Scan for the cell matching the given text and deliver its (X, Y) coordinate at center. 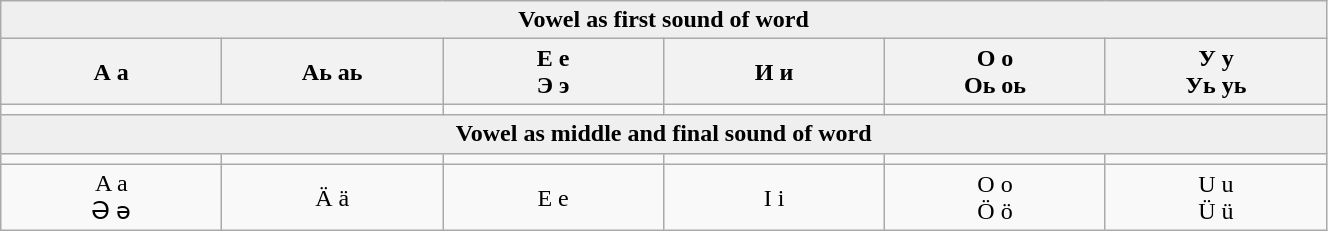
O oÖ ö (996, 198)
Аь аь (332, 72)
I i (774, 198)
A aƏ ə (112, 198)
Ä ä (332, 198)
У уУь уь (1216, 72)
Е еЭ э (554, 72)
О оОь оь (996, 72)
А а (112, 72)
E e (554, 198)
Vowel as middle and final sound of word (664, 134)
Vowel as first sound of word (664, 20)
U uÜ ü (1216, 198)
И и (774, 72)
